Locate the cell with the specified text and output its (X, Y) center coordinate. 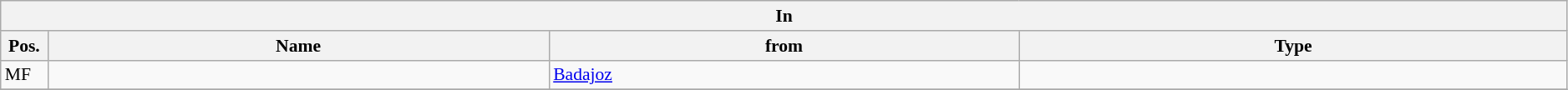
Badajoz (784, 75)
MF (24, 75)
In (784, 16)
Type (1293, 46)
Pos. (24, 46)
Name (298, 46)
from (784, 46)
